Extract the (x, y) coordinate from the center of the cell holding the provided text.  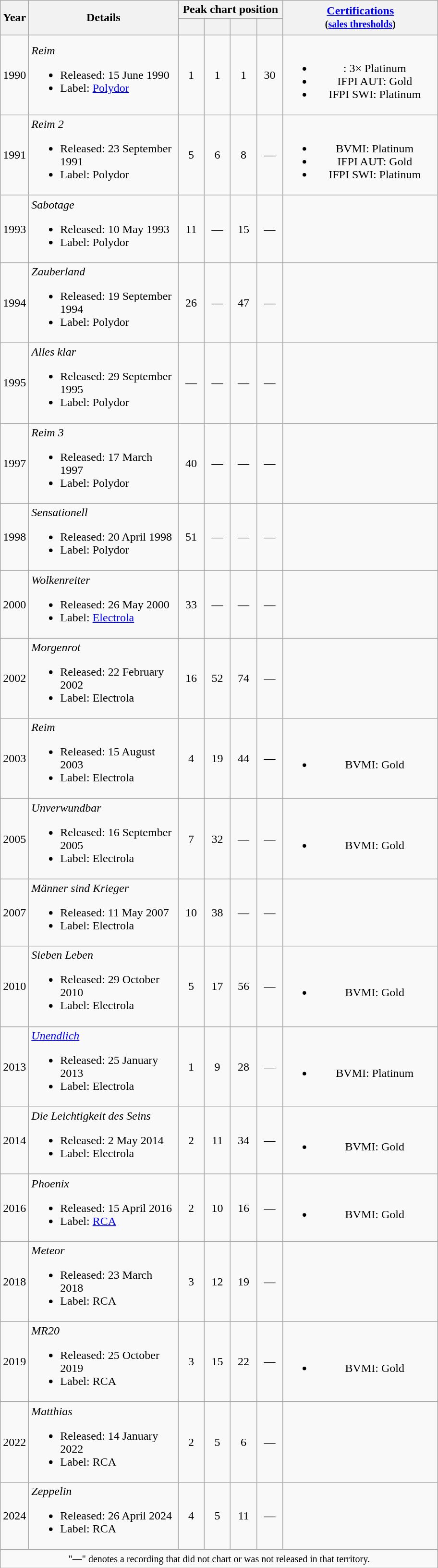
2007 (14, 913)
UnverwundbarReleased: 16 September 2005Label: Electrola (104, 839)
PhoenixReleased: 15 April 2016Label: RCA (104, 1208)
22 (243, 1362)
56 (243, 986)
28 (243, 1067)
Alles klarReleased: 29 September 1995Label: Polydor (104, 383)
26 (191, 303)
52 (217, 679)
2002 (14, 679)
51 (191, 537)
44 (243, 758)
34 (243, 1140)
MorgenrotReleased: 22 February 2002Label: Electrola (104, 679)
2000 (14, 605)
17 (217, 986)
BVMI: PlatinumIFPI AUT: GoldIFPI SWI: Platinum (360, 155)
Details (104, 18)
9 (217, 1067)
2019 (14, 1362)
40 (191, 463)
2022 (14, 1442)
2016 (14, 1208)
MR20Released: 25 October 2019Label: RCA (104, 1362)
2013 (14, 1067)
1990 (14, 75)
74 (243, 679)
SensationellReleased: 20 April 1998Label: Polydor (104, 537)
2010 (14, 986)
Sieben LebenReleased: 29 October 2010Label: Electrola (104, 986)
1993 (14, 229)
BVMI: Platinum (360, 1067)
1995 (14, 383)
2014 (14, 1140)
7 (191, 839)
Die Leichtigkeit des SeinsReleased: 2 May 2014Label: Electrola (104, 1140)
UnendlichReleased: 25 January 2013Label: Electrola (104, 1067)
1997 (14, 463)
MeteorReleased: 23 March 2018Label: RCA (104, 1281)
Year (14, 18)
1998 (14, 537)
1991 (14, 155)
ReimReleased: 15 August 2003Label: Electrola (104, 758)
Männer sind KriegerReleased: 11 May 2007Label: Electrola (104, 913)
ZauberlandReleased: 19 September 1994Label: Polydor (104, 303)
Peak chart position (231, 10)
2003 (14, 758)
38 (217, 913)
MatthiasReleased: 14 January 2022Label: RCA (104, 1442)
ZeppelinReleased: 26 April 2024Label: RCA (104, 1516)
: 3× PlatinumIFPI AUT: GoldIFPI SWI: Platinum (360, 75)
47 (243, 303)
2005 (14, 839)
8 (243, 155)
WolkenreiterReleased: 26 May 2000Label: Electrola (104, 605)
Reim 2Released: 23 September 1991Label: Polydor (104, 155)
SabotageReleased: 10 May 1993Label: Polydor (104, 229)
1994 (14, 303)
Reim 3Released: 17 March 1997Label: Polydor (104, 463)
33 (191, 605)
12 (217, 1281)
"—" denotes a recording that did not chart or was not released in that territory. (219, 1559)
32 (217, 839)
Certifications(sales thresholds) (360, 18)
30 (269, 75)
2018 (14, 1281)
ReimReleased: 15 June 1990Label: Polydor (104, 75)
2024 (14, 1516)
